Provide the [X, Y] coordinate of the cell's center where the given text is located.  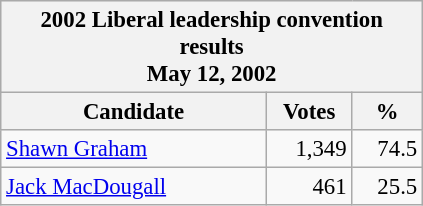
Candidate [134, 112]
1,349 [309, 149]
461 [309, 187]
% [388, 112]
74.5 [388, 149]
Jack MacDougall [134, 187]
25.5 [388, 187]
Votes [309, 112]
2002 Liberal leadership convention resultsMay 12, 2002 [212, 47]
Shawn Graham [134, 149]
